Capture the cell that displays the provided text and extract its [X, Y] central coordinate. 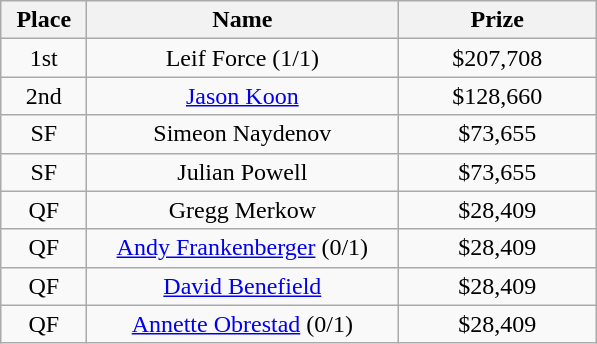
Prize [498, 20]
Name [242, 20]
Jason Koon [242, 96]
Place [44, 20]
$128,660 [498, 96]
Annette Obrestad (0/1) [242, 324]
David Benefield [242, 286]
Julian Powell [242, 172]
2nd [44, 96]
Leif Force (1/1) [242, 58]
Andy Frankenberger (0/1) [242, 248]
Simeon Naydenov [242, 134]
$207,708 [498, 58]
1st [44, 58]
Gregg Merkow [242, 210]
